Search for the cell housing the specified text and yield its [x, y] center coordinate. 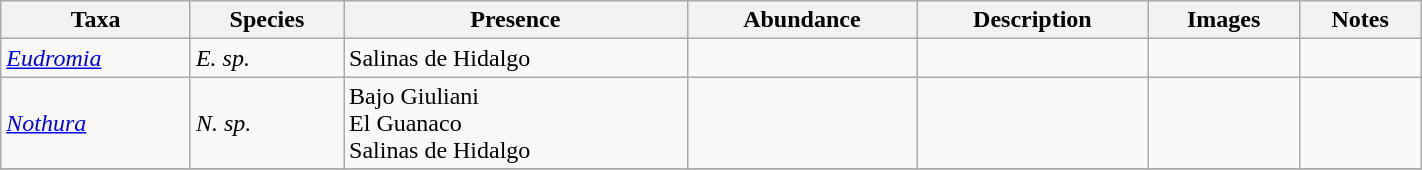
Images [1224, 20]
Bajo GiulianiEl GuanacoSalinas de Hidalgo [516, 123]
Salinas de Hidalgo [516, 58]
Presence [516, 20]
Eudromia [96, 58]
Abundance [802, 20]
Taxa [96, 20]
Species [266, 20]
Description [1033, 20]
Notes [1360, 20]
N. sp. [266, 123]
Nothura [96, 123]
E. sp. [266, 58]
